Extract the [X, Y] coordinate from the center of the cell holding the provided text.  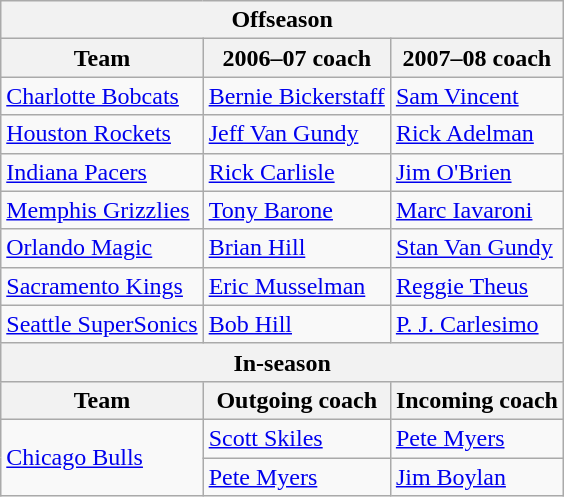
Bob Hill [296, 324]
Tony Barone [296, 210]
Rick Adelman [476, 134]
Seattle SuperSonics [102, 324]
Outgoing coach [296, 400]
Sam Vincent [476, 96]
Rick Carlisle [296, 172]
2007–08 coach [476, 58]
Offseason [282, 20]
Marc Iavaroni [476, 210]
Bernie Bickerstaff [296, 96]
2006–07 coach [296, 58]
Charlotte Bobcats [102, 96]
Orlando Magic [102, 248]
Stan Van Gundy [476, 248]
Memphis Grizzlies [102, 210]
In-season [282, 362]
Jeff Van Gundy [296, 134]
Reggie Theus [476, 286]
Chicago Bulls [102, 457]
Scott Skiles [296, 438]
Houston Rockets [102, 134]
Jim O'Brien [476, 172]
Jim Boylan [476, 477]
Brian Hill [296, 248]
P. J. Carlesimo [476, 324]
Incoming coach [476, 400]
Indiana Pacers [102, 172]
Eric Musselman [296, 286]
Sacramento Kings [102, 286]
